Find where the given text appears and provide that cell's center as [x, y] coordinate. 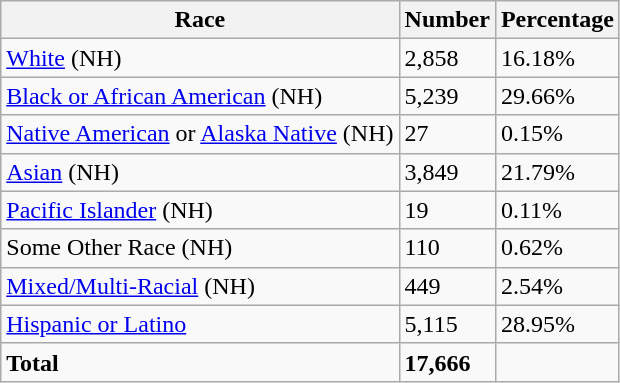
White (NH) [200, 58]
Number [447, 20]
21.79% [557, 172]
Some Other Race (NH) [200, 248]
27 [447, 134]
16.18% [557, 58]
Black or African American (NH) [200, 96]
0.15% [557, 134]
3,849 [447, 172]
Native American or Alaska Native (NH) [200, 134]
2.54% [557, 286]
19 [447, 210]
29.66% [557, 96]
28.95% [557, 324]
Percentage [557, 20]
5,239 [447, 96]
0.62% [557, 248]
2,858 [447, 58]
Race [200, 20]
Asian (NH) [200, 172]
449 [447, 286]
110 [447, 248]
Hispanic or Latino [200, 324]
Pacific Islander (NH) [200, 210]
17,666 [447, 362]
5,115 [447, 324]
0.11% [557, 210]
Total [200, 362]
Mixed/Multi-Racial (NH) [200, 286]
